Scan for the cell matching the given text and deliver its (X, Y) coordinate at center. 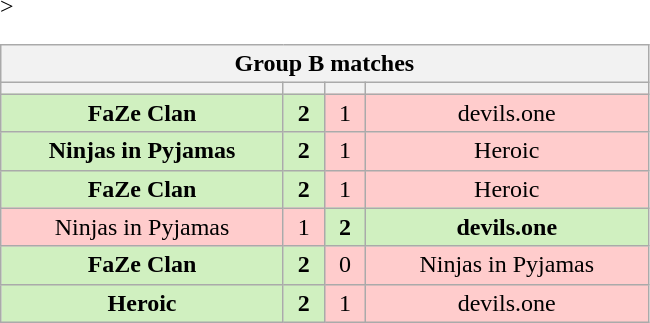
0 (344, 265)
Group B matches (324, 64)
